Capture the cell that displays the provided text and extract its (X, Y) central coordinate. 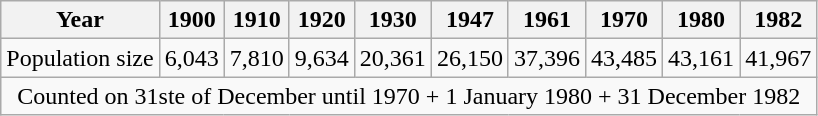
43,485 (624, 58)
20,361 (392, 58)
Year (80, 20)
1947 (470, 20)
1961 (546, 20)
37,396 (546, 58)
1980 (702, 20)
9,634 (322, 58)
1930 (392, 20)
43,161 (702, 58)
41,967 (778, 58)
1900 (192, 20)
26,150 (470, 58)
1910 (256, 20)
Counted on 31ste of December until 1970 + 1 January 1980 + 31 December 1982 (409, 96)
1970 (624, 20)
1920 (322, 20)
Population size (80, 58)
6,043 (192, 58)
7,810 (256, 58)
1982 (778, 20)
